From the cell containing the given text, extract its center point as [x, y] coordinate. 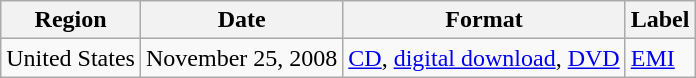
EMI [660, 58]
Date [241, 20]
United States [71, 58]
Region [71, 20]
November 25, 2008 [241, 58]
Label [660, 20]
Format [484, 20]
CD, digital download, DVD [484, 58]
